Find where the given text appears and provide that cell's center as (x, y) coordinate. 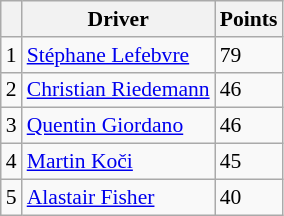
4 (12, 162)
Driver (118, 19)
Martin Koči (118, 162)
5 (12, 197)
Quentin Giordano (118, 126)
79 (249, 55)
Stéphane Lefebvre (118, 55)
40 (249, 197)
3 (12, 126)
1 (12, 55)
Alastair Fisher (118, 197)
Points (249, 19)
45 (249, 162)
2 (12, 90)
Christian Riedemann (118, 90)
